Output the [X, Y] coordinate of the center of the cell containing the given text.  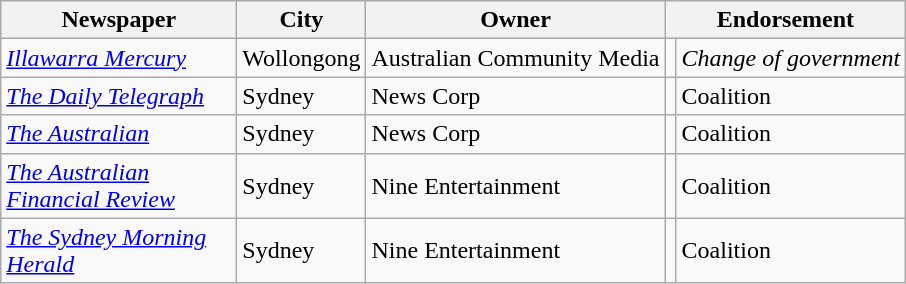
The Australian [119, 134]
Newspaper [119, 20]
Endorsement [786, 20]
The Sydney Morning Herald [119, 250]
Change of government [791, 58]
Owner [516, 20]
Wollongong [302, 58]
City [302, 20]
Australian Community Media [516, 58]
Illawarra Mercury [119, 58]
The Daily Telegraph [119, 96]
The Australian Financial Review [119, 186]
